Scan for the cell matching the given text and deliver its (X, Y) coordinate at center. 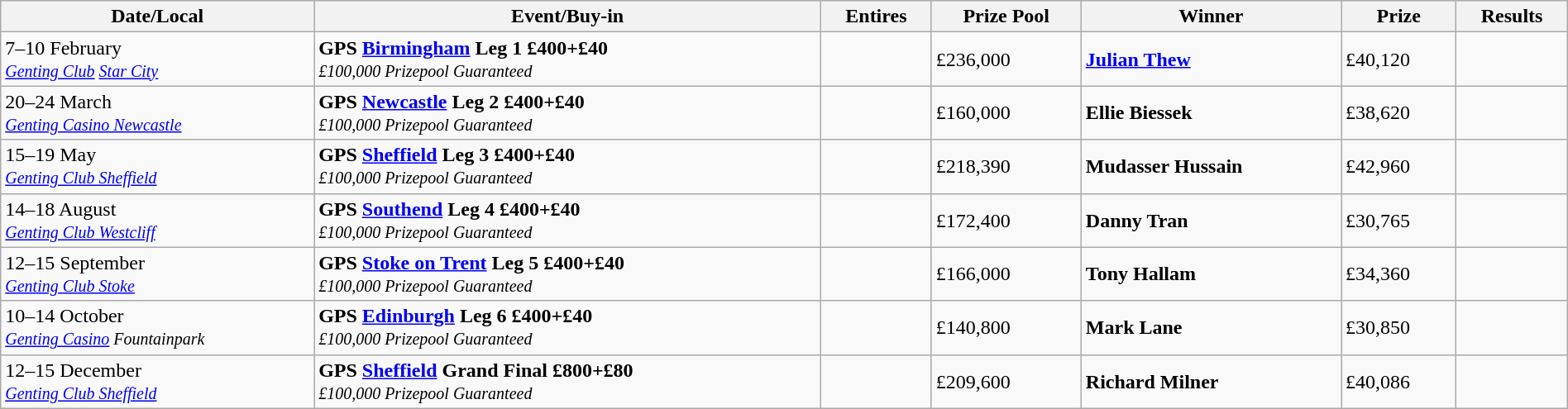
£172,400 (1006, 220)
Mark Lane (1211, 327)
£236,000 (1006, 59)
Prize (1399, 17)
Event/Buy-in (567, 17)
20–24 MarchGenting Casino Newcastle (157, 112)
£218,390 (1006, 167)
Mudasser Hussain (1211, 167)
12–15 DecemberGenting Club Sheffield (157, 382)
Entires (877, 17)
GPS Stoke on Trent Leg 5 £400+£40£100,000 Prizepool Guaranteed (567, 274)
£38,620 (1399, 112)
GPS Birmingham Leg 1 £400+£40£100,000 Prizepool Guaranteed (567, 59)
Julian Thew (1211, 59)
15–19 MayGenting Club Sheffield (157, 167)
Ellie Biessek (1211, 112)
£140,800 (1006, 327)
Winner (1211, 17)
Date/Local (157, 17)
£34,360 (1399, 274)
£40,120 (1399, 59)
Tony Hallam (1211, 274)
GPS Newcastle Leg 2 £400+£40£100,000 Prizepool Guaranteed (567, 112)
£40,086 (1399, 382)
Richard Milner (1211, 382)
7–10 FebruaryGenting Club Star City (157, 59)
GPS Sheffield Leg 3 £400+£40£100,000 Prizepool Guaranteed (567, 167)
GPS Southend Leg 4 £400+£40£100,000 Prizepool Guaranteed (567, 220)
14–18 AugustGenting Club Westcliff (157, 220)
Danny Tran (1211, 220)
£166,000 (1006, 274)
GPS Sheffield Grand Final £800+£80£100,000 Prizepool Guaranteed (567, 382)
£160,000 (1006, 112)
Results (1512, 17)
£30,850 (1399, 327)
Prize Pool (1006, 17)
£30,765 (1399, 220)
£209,600 (1006, 382)
10–14 OctoberGenting Casino Fountainpark (157, 327)
GPS Edinburgh Leg 6 £400+£40£100,000 Prizepool Guaranteed (567, 327)
12–15 SeptemberGenting Club Stoke (157, 274)
£42,960 (1399, 167)
